Search for the cell housing the specified text and yield its [x, y] center coordinate. 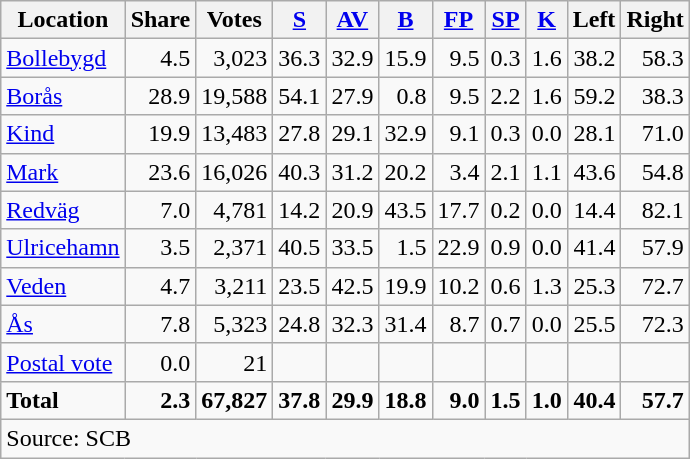
18.8 [406, 400]
42.5 [352, 286]
Total [63, 400]
5,323 [234, 324]
0.6 [506, 286]
43.6 [594, 172]
13,483 [234, 134]
2.1 [506, 172]
16,026 [234, 172]
Bollebygd [63, 58]
0.8 [406, 96]
54.1 [300, 96]
0.2 [506, 210]
Ås [63, 324]
Source: SCB [346, 438]
Location [63, 20]
57.7 [655, 400]
20.9 [352, 210]
3,211 [234, 286]
27.9 [352, 96]
9.1 [458, 134]
15.9 [406, 58]
Left [594, 20]
Veden [63, 286]
25.5 [594, 324]
9.0 [458, 400]
3.4 [458, 172]
71.0 [655, 134]
40.3 [300, 172]
57.9 [655, 248]
14.4 [594, 210]
FP [458, 20]
32.3 [352, 324]
28.1 [594, 134]
4.7 [160, 286]
Share [160, 20]
1.3 [546, 286]
40.5 [300, 248]
59.2 [594, 96]
3,023 [234, 58]
Kind [63, 134]
Redväg [63, 210]
2.3 [160, 400]
14.2 [300, 210]
67,827 [234, 400]
43.5 [406, 210]
21 [234, 362]
72.7 [655, 286]
4.5 [160, 58]
SP [506, 20]
K [546, 20]
2,371 [234, 248]
0.9 [506, 248]
7.8 [160, 324]
37.8 [300, 400]
Mark [63, 172]
7.0 [160, 210]
0.7 [506, 324]
AV [352, 20]
27.8 [300, 134]
82.1 [655, 210]
19,588 [234, 96]
72.3 [655, 324]
33.5 [352, 248]
28.9 [160, 96]
20.2 [406, 172]
31.4 [406, 324]
S [300, 20]
41.4 [594, 248]
22.9 [458, 248]
Ulricehamn [63, 248]
23.5 [300, 286]
38.3 [655, 96]
29.9 [352, 400]
54.8 [655, 172]
B [406, 20]
Postal vote [63, 362]
4,781 [234, 210]
Borås [63, 96]
23.6 [160, 172]
25.3 [594, 286]
8.7 [458, 324]
38.2 [594, 58]
36.3 [300, 58]
10.2 [458, 286]
58.3 [655, 58]
3.5 [160, 248]
24.8 [300, 324]
1.0 [546, 400]
2.2 [506, 96]
40.4 [594, 400]
1.1 [546, 172]
Votes [234, 20]
29.1 [352, 134]
Right [655, 20]
17.7 [458, 210]
31.2 [352, 172]
